Determine the (X, Y) coordinate at the center of the cell enclosing the given text.  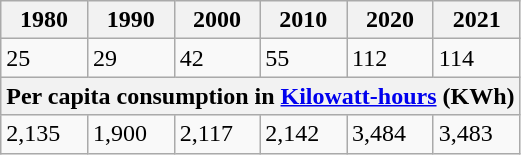
2020 (390, 20)
2010 (304, 20)
25 (44, 58)
1990 (130, 20)
2,142 (304, 134)
29 (130, 58)
2021 (476, 20)
2,135 (44, 134)
42 (217, 58)
3,484 (390, 134)
Per capita consumption in Kilowatt-hours (KWh) (260, 96)
3,483 (476, 134)
114 (476, 58)
55 (304, 58)
112 (390, 58)
1980 (44, 20)
2000 (217, 20)
1,900 (130, 134)
2,117 (217, 134)
